Return the [x, y] coordinate for the center point of the cell that contains the specified text.  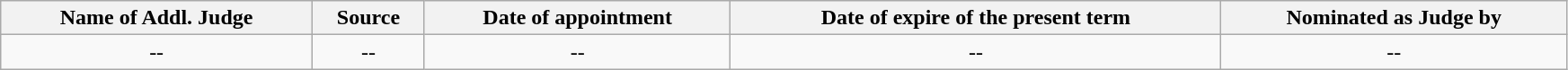
Nominated as Judge by [1395, 18]
Date of appointment [577, 18]
Date of expire of the present term [976, 18]
Source [368, 18]
Name of Addl. Judge [156, 18]
